Return [x, y] of the center of cell containing provided text 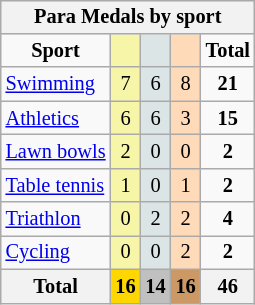
21 [228, 84]
Lawn bowls [56, 152]
Swimming [56, 84]
Sport [56, 51]
Triathlon [56, 219]
3 [186, 118]
8 [186, 84]
Cycling [56, 253]
Athletics [56, 118]
Table tennis [56, 185]
7 [125, 84]
15 [228, 118]
46 [228, 286]
4 [228, 219]
14 [156, 286]
Para Medals by sport [128, 17]
